From the cell containing the given text, extract its center point as (x, y) coordinate. 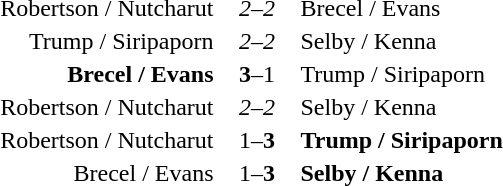
3–1 (257, 74)
1–3 (257, 140)
